For the text-containing cell, return its midpoint in [x, y] coordinate format. 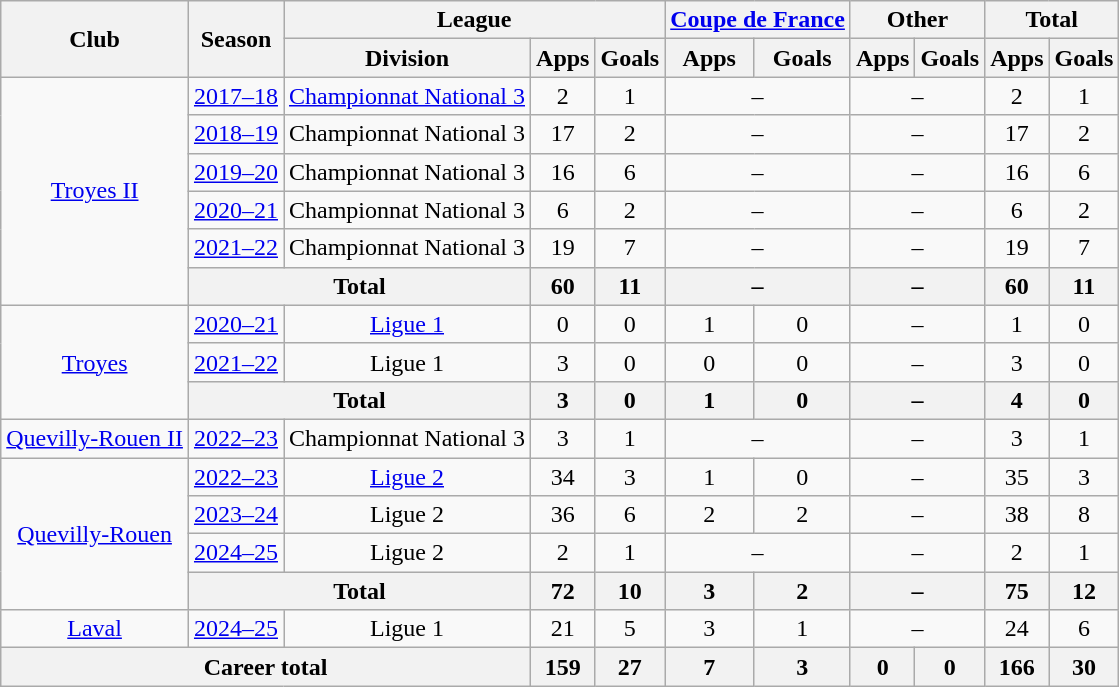
2023–24 [236, 515]
159 [563, 667]
35 [1017, 477]
2017–18 [236, 96]
10 [630, 591]
75 [1017, 591]
21 [563, 629]
24 [1017, 629]
166 [1017, 667]
Quevilly-Rouen [95, 534]
5 [630, 629]
27 [630, 667]
30 [1084, 667]
Troyes II [95, 191]
12 [1084, 591]
Division [408, 58]
Troyes [95, 362]
4 [1017, 400]
72 [563, 591]
34 [563, 477]
Other [917, 20]
League [474, 20]
Season [236, 39]
Laval [95, 629]
2019–20 [236, 172]
Career total [266, 667]
36 [563, 515]
Coupe de France [758, 20]
8 [1084, 515]
Club [95, 39]
2018–19 [236, 134]
Quevilly-Rouen II [95, 438]
38 [1017, 515]
